Provide the (X, Y) coordinate of the cell's center where the given text is located.  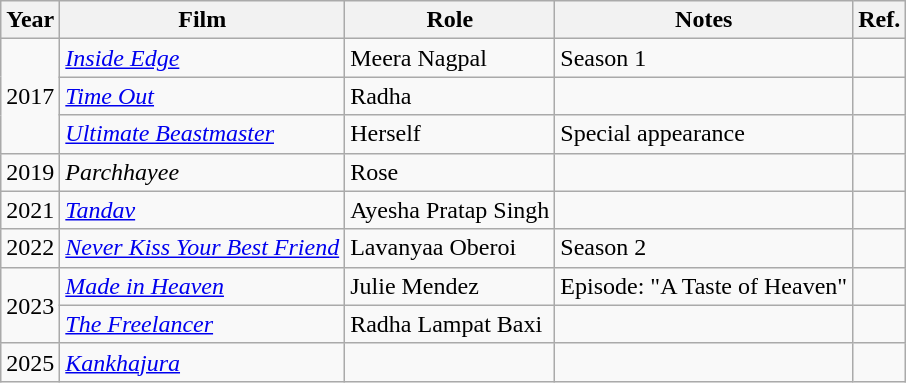
Inside Edge (202, 58)
Radha (450, 96)
Film (202, 20)
Ref. (880, 20)
Rose (450, 172)
The Freelancer (202, 324)
Radha Lampat Baxi (450, 324)
Lavanyaa Oberoi (450, 248)
Made in Heaven (202, 286)
2023 (30, 305)
2019 (30, 172)
Notes (704, 20)
Special appearance (704, 134)
Tandav (202, 210)
Season 1 (704, 58)
2022 (30, 248)
Role (450, 20)
Ayesha Pratap Singh (450, 210)
Julie Mendez (450, 286)
2021 (30, 210)
Year (30, 20)
Kankhajura (202, 362)
Time Out (202, 96)
Never Kiss Your Best Friend (202, 248)
Herself (450, 134)
Parchhayee (202, 172)
Meera Nagpal (450, 58)
Ultimate Beastmaster (202, 134)
2025 (30, 362)
2017 (30, 96)
Season 2 (704, 248)
Episode: "A Taste of Heaven" (704, 286)
